Pinpoint the cell where the given text exists, returning its (X, Y) midpoint coordinate. 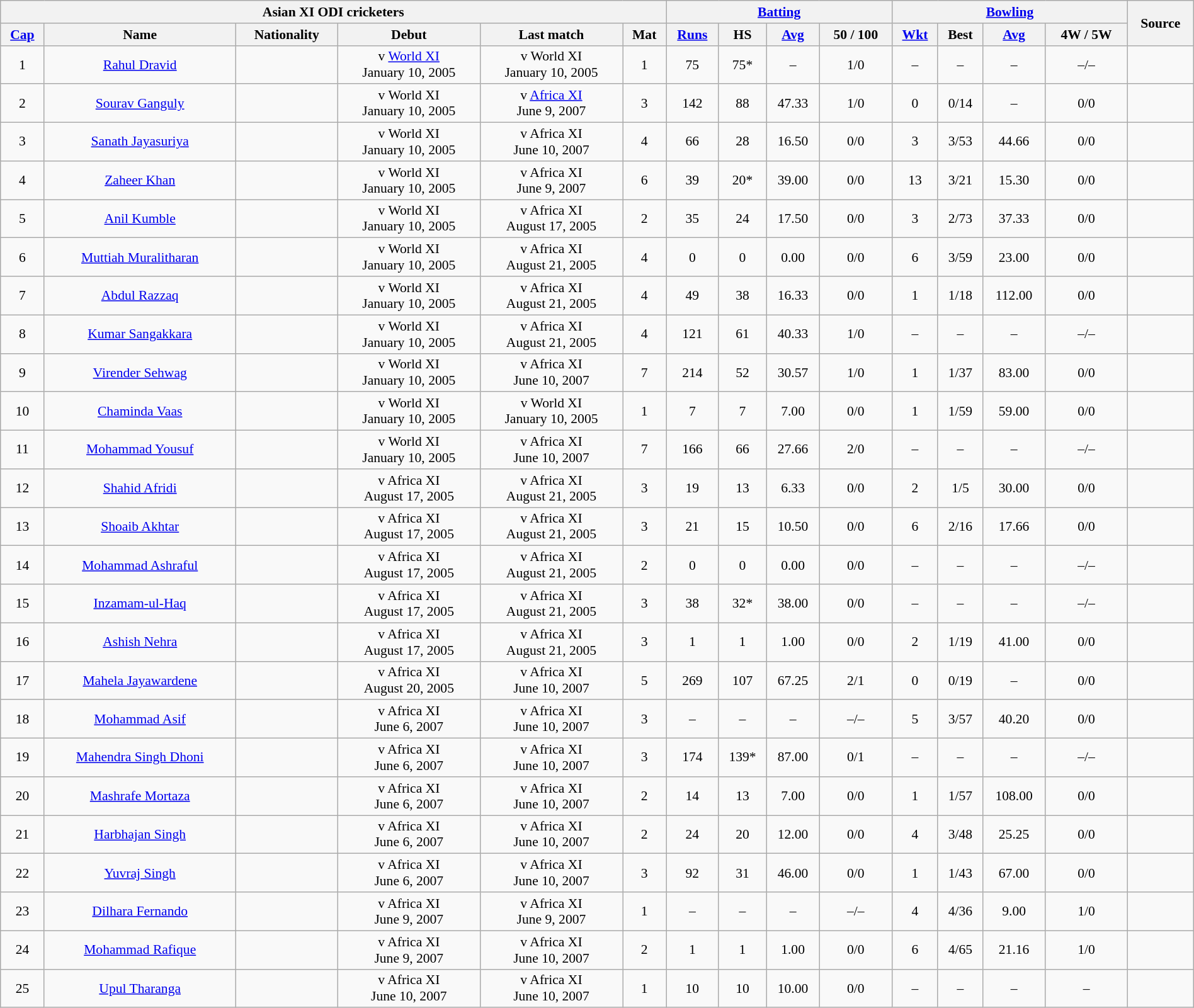
88 (742, 103)
Mohammad Ashraful (140, 565)
39 (693, 180)
Ashish Nehra (140, 642)
22 (23, 873)
Chaminda Vaas (140, 412)
4W / 5W (1086, 35)
Muttiah Muralitharan (140, 257)
Shahid Afridi (140, 489)
18 (23, 719)
16.50 (793, 142)
12.00 (793, 835)
40.20 (1014, 719)
Cap (23, 35)
Sourav Ganguly (140, 103)
67.25 (793, 680)
31 (742, 873)
2/16 (960, 526)
3/21 (960, 180)
8 (23, 334)
Last match (551, 35)
Mahendra Singh Dhoni (140, 758)
1/5 (960, 489)
Mohammad Asif (140, 719)
Mohammad Yousuf (140, 450)
3/53 (960, 142)
Mat (645, 35)
17.50 (793, 219)
2/1 (856, 680)
20* (742, 180)
49 (693, 296)
Mahela Jayawardene (140, 680)
108.00 (1014, 796)
139* (742, 758)
Harbhajan Singh (140, 835)
Best (960, 35)
Zaheer Khan (140, 180)
16.33 (793, 296)
Bowling (1010, 12)
269 (693, 680)
1/59 (960, 412)
28 (742, 142)
Mohammad Rafique (140, 949)
25.25 (1014, 835)
17 (23, 680)
1/43 (960, 873)
30.00 (1014, 489)
23 (23, 912)
Dilhara Fernando (140, 912)
v Africa XIAugust 20, 2005 (409, 680)
83.00 (1014, 373)
75 (693, 64)
16 (23, 642)
Asian XI ODI cricketers (334, 12)
Debut (409, 35)
3/48 (960, 835)
39.00 (793, 180)
67.00 (1014, 873)
52 (742, 373)
35 (693, 219)
174 (693, 758)
Yuvraj Singh (140, 873)
121 (693, 334)
Batting (780, 12)
3/57 (960, 719)
4/65 (960, 949)
30.57 (793, 373)
17.66 (1014, 526)
59.00 (1014, 412)
25 (23, 988)
47.33 (793, 103)
Source (1160, 23)
6.33 (793, 489)
Abdul Razzaq (140, 296)
166 (693, 450)
Kumar Sangakkara (140, 334)
75* (742, 64)
38.00 (793, 603)
2/73 (960, 219)
Virender Sehwag (140, 373)
1/37 (960, 373)
41.00 (1014, 642)
Nationality (287, 35)
Rahul Dravid (140, 64)
Anil Kumble (140, 219)
3/59 (960, 257)
21.16 (1014, 949)
10.50 (793, 526)
0/14 (960, 103)
46.00 (793, 873)
Name (140, 35)
142 (693, 103)
2/0 (856, 450)
Wkt (916, 35)
23.00 (1014, 257)
Inzamam-ul-Haq (140, 603)
Shoaib Akhtar (140, 526)
15.30 (1014, 180)
Upul Tharanga (140, 988)
112.00 (1014, 296)
11 (23, 450)
107 (742, 680)
87.00 (793, 758)
214 (693, 373)
1/57 (960, 796)
9 (23, 373)
92 (693, 873)
Runs (693, 35)
50 / 100 (856, 35)
0/1 (856, 758)
1/18 (960, 296)
12 (23, 489)
1/19 (960, 642)
Mashrafe Mortaza (140, 796)
0/19 (960, 680)
27.66 (793, 450)
Sanath Jayasuriya (140, 142)
37.33 (1014, 219)
32* (742, 603)
44.66 (1014, 142)
61 (742, 334)
HS (742, 35)
10.00 (793, 988)
4/36 (960, 912)
40.33 (793, 334)
9.00 (1014, 912)
